Determine the (X, Y) coordinate at the center of the cell enclosing the given text.  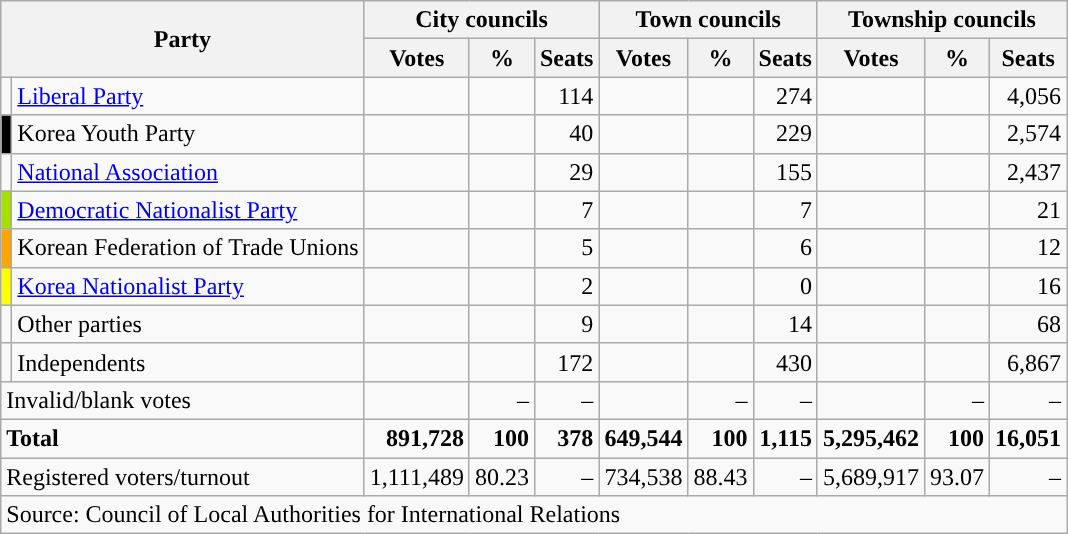
0 (785, 286)
229 (785, 134)
Liberal Party (188, 96)
4,056 (1028, 96)
6,867 (1028, 362)
Other parties (188, 324)
430 (785, 362)
Source: Council of Local Authorities for International Relations (534, 515)
Registered voters/turnout (182, 477)
16 (1028, 286)
9 (566, 324)
2,574 (1028, 134)
1,111,489 (416, 477)
Democratic Nationalist Party (188, 210)
Party (182, 39)
6 (785, 248)
891,728 (416, 438)
172 (566, 362)
16,051 (1028, 438)
68 (1028, 324)
1,115 (785, 438)
12 (1028, 248)
274 (785, 96)
National Association (188, 172)
2,437 (1028, 172)
114 (566, 96)
Korean Federation of Trade Unions (188, 248)
Township councils (942, 20)
378 (566, 438)
155 (785, 172)
Korea Nationalist Party (188, 286)
Korea Youth Party (188, 134)
2 (566, 286)
80.23 (502, 477)
5,295,462 (870, 438)
Invalid/blank votes (182, 400)
21 (1028, 210)
5 (566, 248)
Town councils (708, 20)
City councils (482, 20)
5,689,917 (870, 477)
734,538 (644, 477)
40 (566, 134)
Independents (188, 362)
Total (182, 438)
649,544 (644, 438)
88.43 (720, 477)
14 (785, 324)
93.07 (956, 477)
29 (566, 172)
